Detect which cell encompasses the target text, then output its (X, Y) center coordinate. 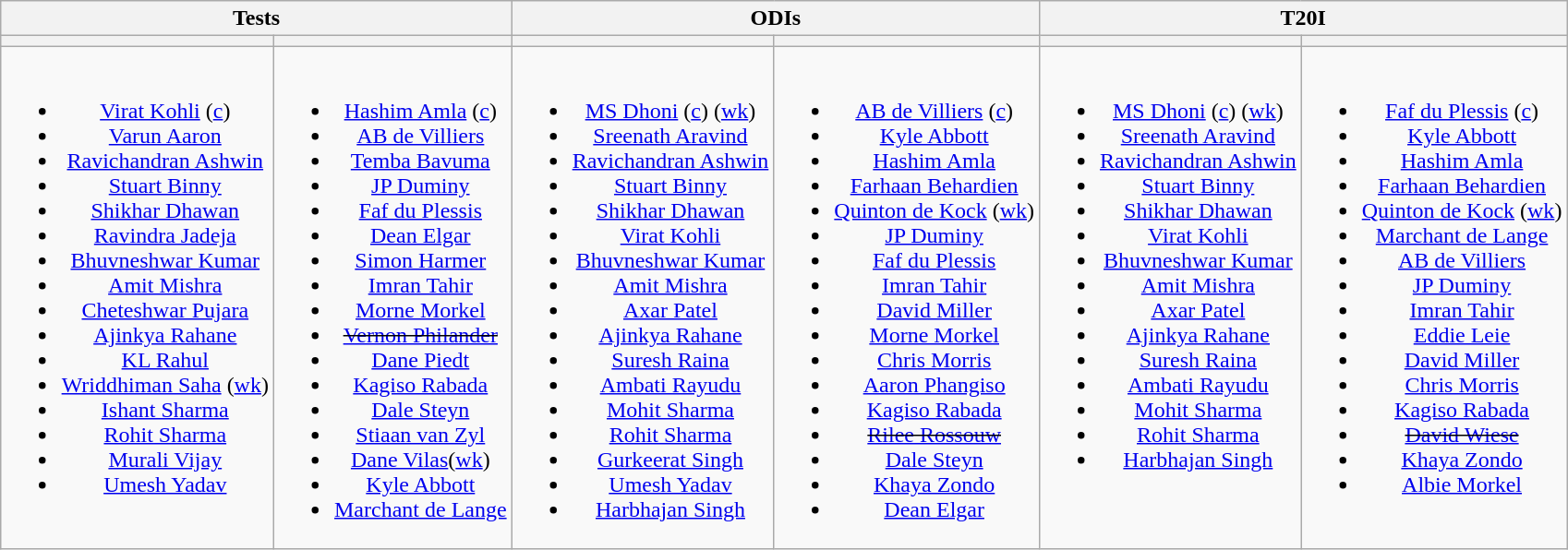
Tests (257, 18)
ODIs (776, 18)
T20I (1304, 18)
